Find where the given text appears and provide that cell's center as [X, Y] coordinate. 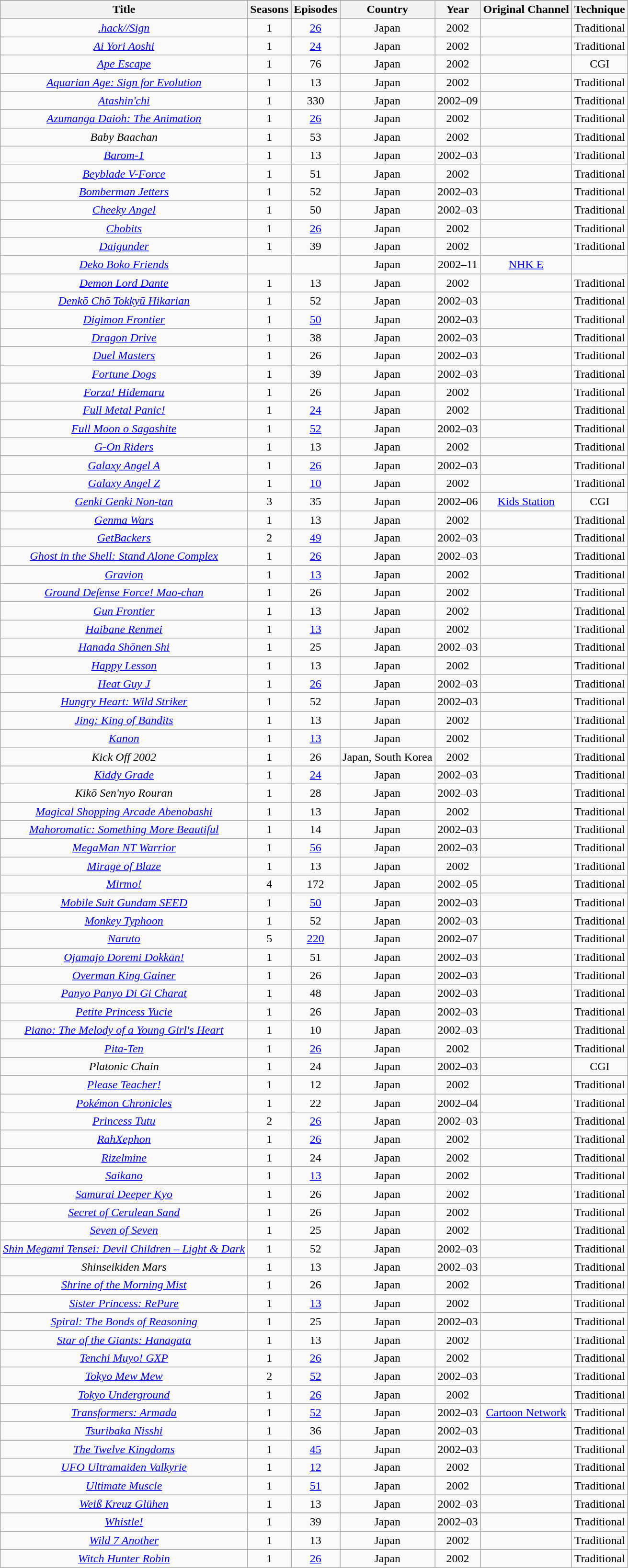
Mobile Suit Gundam SEED [124, 902]
220 [316, 939]
Please Teacher! [124, 1084]
Magical Shopping Arcade Abenobashi [124, 812]
Dragon Drive [124, 338]
Year [458, 10]
Samurai Deeper Kyo [124, 1194]
3 [269, 501]
Piano: The Melody of a Young Girl's Heart [124, 1030]
14 [316, 830]
Mirmo! [124, 884]
2002–04 [458, 1103]
Seasons [269, 10]
Ojamajo Doremi Dokkān! [124, 957]
Transformers: Armada [124, 1413]
Rizelmine [124, 1158]
Kikō Sen'nyo Rouran [124, 793]
Tokyo Mew Mew [124, 1376]
Platonic Chain [124, 1066]
Spiral: The Bonds of Reasoning [124, 1321]
35 [316, 501]
Azumanga Daioh: The Animation [124, 119]
49 [316, 538]
53 [316, 137]
Full Moon o Sagashite [124, 429]
22 [316, 1103]
Hanada Shōnen Shi [124, 647]
Witch Hunter Robin [124, 1558]
Daigunder [124, 247]
2002–06 [458, 501]
MegaMan NT Warrior [124, 848]
Shin Megami Tensei: Devil Children – Light & Dark [124, 1249]
Gun Frontier [124, 611]
Barom-1 [124, 155]
2002–07 [458, 939]
Seven of Seven [124, 1230]
Ghost in the Shell: Stand Alone Complex [124, 556]
G-On Riders [124, 447]
Title [124, 10]
Princess Tutu [124, 1121]
Weiß Kreuz Glühen [124, 1504]
Technique [600, 10]
Forza! Hidemaru [124, 392]
Galaxy Angel Z [124, 483]
Kiddy Grade [124, 775]
Japan, South Korea [388, 756]
Secret of Cerulean Sand [124, 1212]
56 [316, 848]
Overman King Gainer [124, 975]
Pita-Ten [124, 1048]
NHK E [526, 265]
Ai Yori Aoshi [124, 46]
Tokyo Underground [124, 1395]
Atashin'chi [124, 101]
Original Channel [526, 10]
Country [388, 10]
Denkō Chō Tokkyū Hikarian [124, 301]
Pokémon Chronicles [124, 1103]
Shrine of the Morning Mist [124, 1285]
Aquarian Age: Sign for Evolution [124, 82]
Haibane Renmei [124, 629]
Sister Princess: RePure [124, 1303]
Wild 7 Another [124, 1540]
38 [316, 338]
Digimon Frontier [124, 319]
Whistle! [124, 1522]
Chobits [124, 228]
The Twelve Kingdoms [124, 1449]
Fortune Dogs [124, 374]
Full Metal Panic! [124, 410]
Saikano [124, 1176]
Gravion [124, 575]
Episodes [316, 10]
Mirage of Blaze [124, 866]
Jing: King of Bandits [124, 720]
Cartoon Network [526, 1413]
Duel Masters [124, 356]
Kids Station [526, 501]
Heat Guy J [124, 684]
Panyo Panyo Di Gi Charat [124, 993]
Naruto [124, 939]
.hack//Sign [124, 28]
Kick Off 2002 [124, 756]
Beyblade V-Force [124, 173]
Monkey Typhoon [124, 921]
2002–11 [458, 265]
Baby Baachan [124, 137]
Petite Princess Yucie [124, 1012]
RahXephon [124, 1139]
Kanon [124, 738]
Mahoromatic: Something More Beautiful [124, 830]
GetBackers [124, 538]
Shinseikiden Mars [124, 1267]
5 [269, 939]
UFO Ultramaiden Valkyrie [124, 1467]
Tenchi Muyo! GXP [124, 1358]
Ultimate Muscle [124, 1486]
2002–05 [458, 884]
48 [316, 993]
Bomberman Jetters [124, 192]
Hungry Heart: Wild Striker [124, 702]
Happy Lesson [124, 666]
2002–09 [458, 101]
28 [316, 793]
36 [316, 1431]
Ape Escape [124, 64]
172 [316, 884]
Star of the Giants: Hanagata [124, 1340]
45 [316, 1449]
Tsuribaka Nisshi [124, 1431]
Genma Wars [124, 519]
Deko Boko Friends [124, 265]
76 [316, 64]
Galaxy Angel A [124, 465]
4 [269, 884]
330 [316, 101]
Ground Defense Force! Mao-chan [124, 593]
Cheeky Angel [124, 210]
Genki Genki Non-tan [124, 501]
Demon Lord Dante [124, 283]
